Detect which cell encompasses the target text, then output its [x, y] center coordinate. 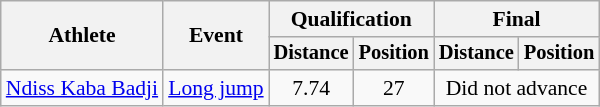
Long jump [216, 88]
Athlete [82, 36]
Qualification [352, 19]
7.74 [312, 88]
Did not advance [516, 88]
27 [394, 88]
Ndiss Kaba Badji [82, 88]
Final [516, 19]
Event [216, 36]
